Detect which cell encompasses the target text, then output its [x, y] center coordinate. 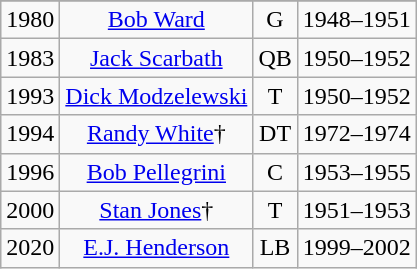
Randy White† [156, 134]
Bob Pellegrini [156, 172]
Dick Modzelewski [156, 96]
DT [275, 134]
LB [275, 248]
1993 [30, 96]
1983 [30, 58]
1994 [30, 134]
E.J. Henderson [156, 248]
1972–1974 [356, 134]
C [275, 172]
1996 [30, 172]
QB [275, 58]
Jack Scarbath [156, 58]
1951–1953 [356, 210]
1999–2002 [356, 248]
2000 [30, 210]
G [275, 20]
1953–1955 [356, 172]
1980 [30, 20]
2020 [30, 248]
Stan Jones† [156, 210]
1948–1951 [356, 20]
Bob Ward [156, 20]
